Return the [x, y] coordinate for the center point of the cell that contains the specified text.  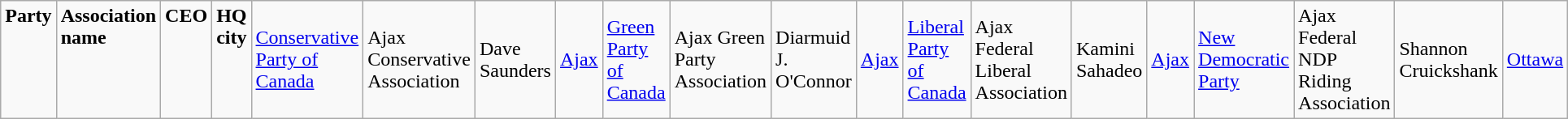
Kamini Sahadeo [1109, 60]
Ottawa [1535, 60]
Ajax Federal NDP Riding Association [1344, 60]
Shannon Cruickshank [1449, 60]
New Democratic Party [1244, 60]
CEO [187, 60]
Association name [108, 60]
Ajax Green Party Association [720, 60]
Party [28, 60]
Diarmuid J. O'Connor [814, 60]
Liberal Party of Canada [936, 60]
Conservative Party of Canada [307, 60]
Dave Saunders [515, 60]
Ajax Federal Liberal Association [1021, 60]
Ajax Conservative Association [419, 60]
HQ city [232, 60]
Green Party of Canada [636, 60]
